Scan for the cell matching the given text and deliver its [x, y] coordinate at center. 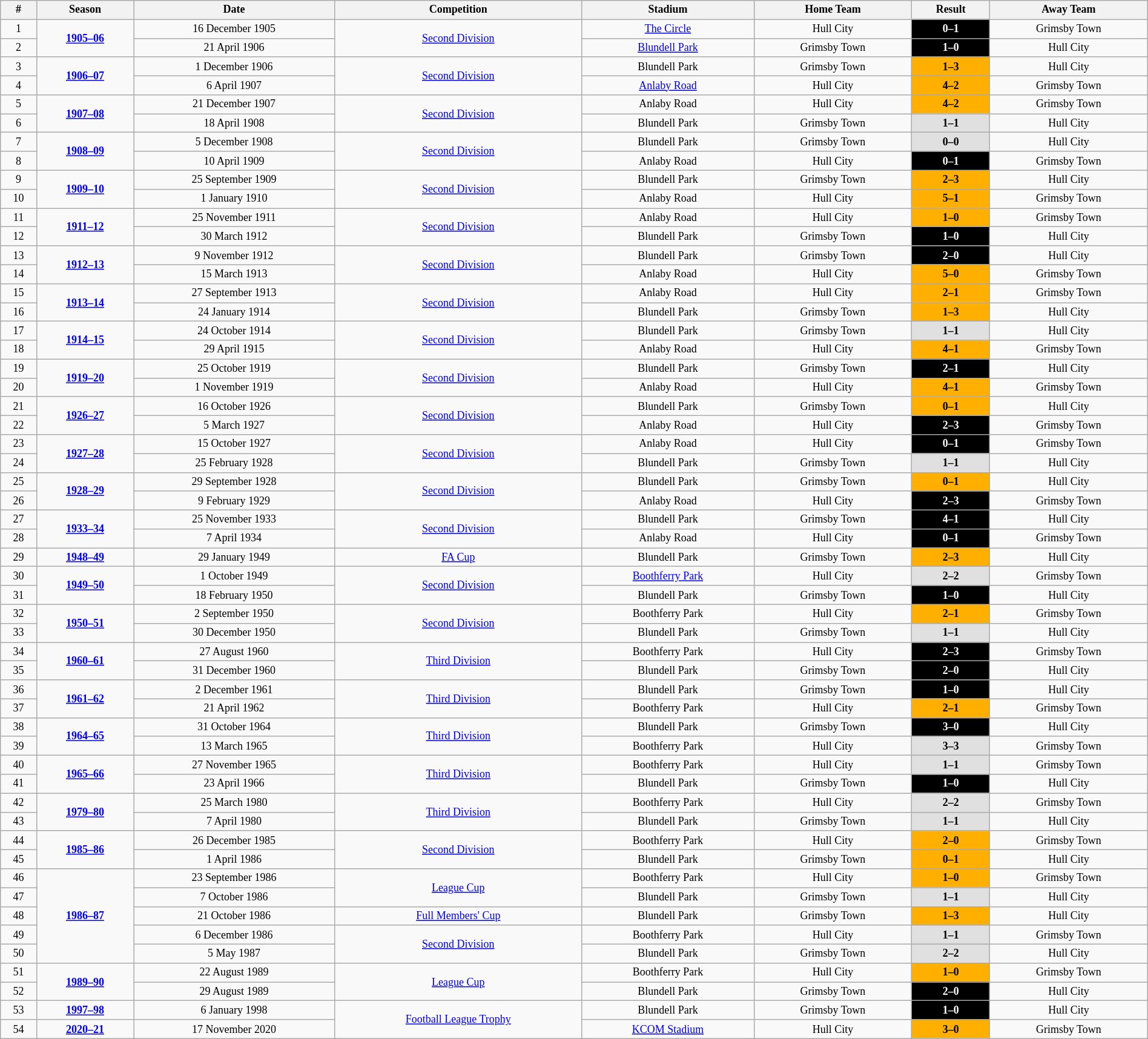
32 [19, 614]
24 January 1914 [234, 312]
27 September 1913 [234, 293]
2 September 1950 [234, 614]
30 December 1950 [234, 632]
1 January 1910 [234, 199]
16 December 1905 [234, 29]
5–1 [951, 199]
7 April 1934 [234, 539]
51 [19, 972]
The Circle [668, 29]
24 October 1914 [234, 331]
1948–49 [85, 557]
31 December 1960 [234, 671]
35 [19, 671]
42 [19, 803]
4 [19, 85]
1 [19, 29]
44 [19, 840]
47 [19, 897]
1 April 1986 [234, 859]
1979–80 [85, 812]
9 November 1912 [234, 256]
Season [85, 10]
2 December 1961 [234, 689]
Date [234, 10]
1997–98 [85, 1010]
18 February 1950 [234, 595]
49 [19, 935]
1950–51 [85, 623]
1964–65 [85, 736]
Competition [458, 10]
22 [19, 425]
1 December 1906 [234, 67]
1911–12 [85, 227]
19 [19, 368]
22 August 1989 [234, 972]
21 December 1907 [234, 104]
3–3 [951, 746]
1908–09 [85, 151]
53 [19, 1010]
33 [19, 632]
21 October 1986 [234, 915]
15 [19, 293]
1986–87 [85, 916]
25 November 1933 [234, 519]
16 [19, 312]
39 [19, 746]
29 September 1928 [234, 482]
6 December 1986 [234, 935]
27 August 1960 [234, 651]
FA Cup [458, 557]
5 March 1927 [234, 425]
29 April 1915 [234, 350]
30 [19, 576]
1949–50 [85, 585]
17 [19, 331]
7 April 1980 [234, 821]
27 [19, 519]
46 [19, 878]
1985–86 [85, 849]
50 [19, 953]
10 [19, 199]
2020–21 [85, 1029]
25 [19, 482]
Home Team [833, 10]
1960–61 [85, 661]
1961–62 [85, 699]
29 January 1949 [234, 557]
23 September 1986 [234, 878]
1933–34 [85, 529]
30 March 1912 [234, 236]
7 October 1986 [234, 897]
48 [19, 915]
28 [19, 539]
5 December 1908 [234, 142]
1906–07 [85, 76]
6 April 1907 [234, 85]
1927–28 [85, 454]
0–0 [951, 142]
38 [19, 727]
1 November 1919 [234, 388]
25 November 1911 [234, 218]
11 [19, 218]
Stadium [668, 10]
52 [19, 992]
27 November 1965 [234, 765]
20 [19, 388]
18 [19, 350]
9 [19, 179]
24 [19, 463]
7 [19, 142]
1914–15 [85, 340]
13 March 1965 [234, 746]
10 April 1909 [234, 161]
1913–14 [85, 302]
2 [19, 47]
26 December 1985 [234, 840]
34 [19, 651]
15 October 1927 [234, 444]
1905–06 [85, 38]
29 August 1989 [234, 992]
45 [19, 859]
12 [19, 236]
23 April 1966 [234, 783]
31 October 1964 [234, 727]
1919–20 [85, 378]
17 November 2020 [234, 1029]
1989–90 [85, 982]
# [19, 10]
1926–27 [85, 415]
5 May 1987 [234, 953]
23 [19, 444]
3 [19, 67]
41 [19, 783]
5 [19, 104]
25 March 1980 [234, 803]
18 April 1908 [234, 124]
8 [19, 161]
40 [19, 765]
25 February 1928 [234, 463]
15 March 1913 [234, 274]
Away Team [1069, 10]
14 [19, 274]
54 [19, 1029]
25 October 1919 [234, 368]
6 January 1998 [234, 1010]
Football League Trophy [458, 1020]
29 [19, 557]
1965–66 [85, 774]
KCOM Stadium [668, 1029]
21 [19, 406]
21 April 1906 [234, 47]
5–0 [951, 274]
1907–08 [85, 114]
1912–13 [85, 265]
Result [951, 10]
13 [19, 256]
1909–10 [85, 189]
36 [19, 689]
37 [19, 708]
31 [19, 595]
6 [19, 124]
9 February 1929 [234, 500]
16 October 1926 [234, 406]
Full Members' Cup [458, 915]
1928–29 [85, 491]
43 [19, 821]
26 [19, 500]
25 September 1909 [234, 179]
1 October 1949 [234, 576]
21 April 1962 [234, 708]
